Pinpoint the cell where the given text exists, returning its [x, y] midpoint coordinate. 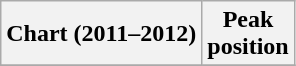
Peakposition [248, 34]
Chart (2011–2012) [102, 34]
